Search for the cell housing the specified text and yield its [x, y] center coordinate. 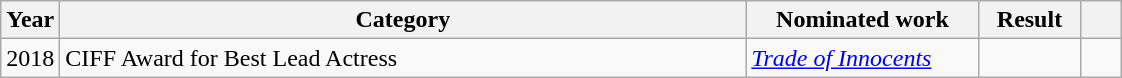
Category [403, 20]
Year [30, 20]
Nominated work [862, 20]
Trade of Innocents [862, 58]
Result [1030, 20]
2018 [30, 58]
CIFF Award for Best Lead Actress [403, 58]
